Capture the cell that displays the provided text and extract its (x, y) central coordinate. 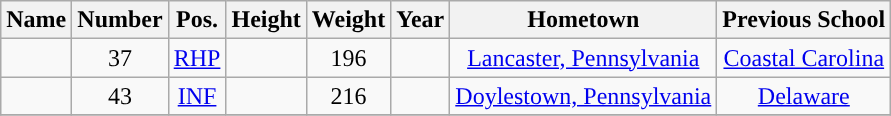
Coastal Carolina (804, 58)
Height (266, 20)
Pos. (197, 20)
Number (120, 20)
196 (348, 58)
INF (197, 96)
Name (36, 20)
Doylestown, Pennsylvania (584, 96)
Previous School (804, 20)
Lancaster, Pennsylvania (584, 58)
Delaware (804, 96)
216 (348, 96)
37 (120, 58)
43 (120, 96)
Weight (348, 20)
Hometown (584, 20)
RHP (197, 58)
Year (420, 20)
